Locate the cell with the specified text and output its (x, y) center coordinate. 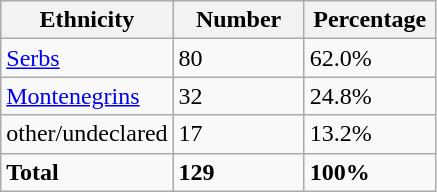
Serbs (87, 58)
24.8% (370, 96)
100% (370, 172)
129 (238, 172)
Ethnicity (87, 20)
32 (238, 96)
62.0% (370, 58)
Total (87, 172)
80 (238, 58)
Percentage (370, 20)
Number (238, 20)
other/undeclared (87, 134)
17 (238, 134)
Montenegrins (87, 96)
13.2% (370, 134)
